From the cell containing the given text, extract its center point as [x, y] coordinate. 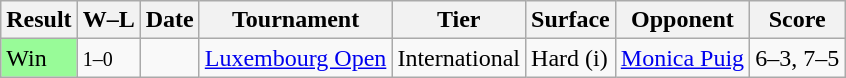
Score [798, 20]
Luxembourg Open [296, 58]
6–3, 7–5 [798, 58]
Tier [459, 20]
Hard (i) [571, 58]
W–L [108, 20]
1–0 [108, 58]
Result [39, 20]
International [459, 58]
Tournament [296, 20]
Surface [571, 20]
Monica Puig [682, 58]
Opponent [682, 20]
Win [39, 58]
Date [170, 20]
